Locate the cell with the specified text and output its [x, y] center coordinate. 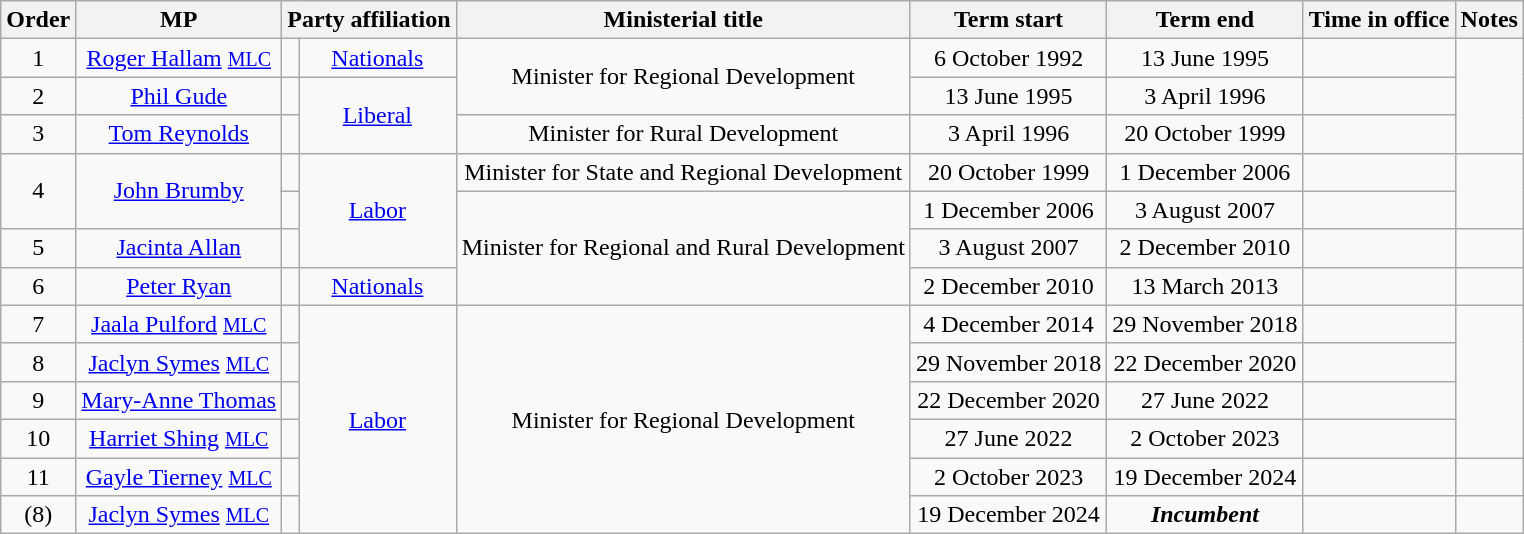
Peter Ryan [179, 286]
5 [38, 248]
Incumbent [1205, 515]
8 [38, 362]
1 [38, 58]
Order [38, 20]
Minister for Rural Development [683, 134]
Liberal [378, 115]
6 October 1992 [1008, 58]
3 [38, 134]
Tom Reynolds [179, 134]
6 [38, 286]
4 [38, 191]
Minister for State and Regional Development [683, 172]
Gayle Tierney MLC [179, 477]
Mary-Anne Thomas [179, 400]
7 [38, 324]
Term end [1205, 20]
Time in office [1379, 20]
Jaala Pulford MLC [179, 324]
Minister for Regional and Rural Development [683, 248]
Ministerial title [683, 20]
John Brumby [179, 191]
Jacinta Allan [179, 248]
11 [38, 477]
13 March 2013 [1205, 286]
Harriet Shing MLC [179, 438]
Term start [1008, 20]
MP [179, 20]
10 [38, 438]
9 [38, 400]
Party affiliation [369, 20]
Roger Hallam MLC [179, 58]
Phil Gude [179, 96]
2 [38, 96]
(8) [38, 515]
Notes [1489, 20]
4 December 2014 [1008, 324]
